Return the (X, Y) coordinate for the center point of the cell that contains the specified text.  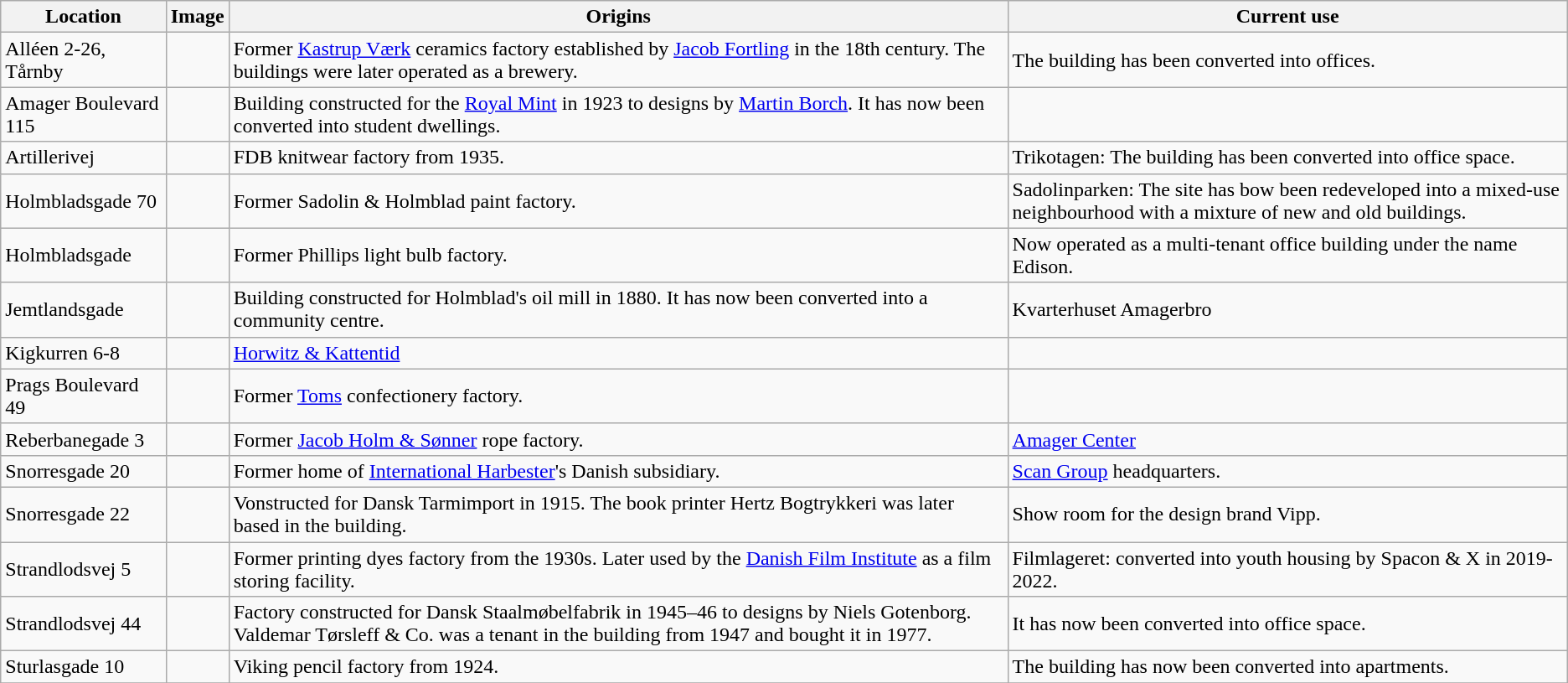
Show room for the design brand Vipp. (1287, 515)
Sturlasgade 10 (84, 667)
Trikotagen: The building has been converted into office space. (1287, 158)
Origins (618, 17)
Former printing dyes factory from the 1930s. Later used by the Danish Film Institute as a film storing facility. (618, 568)
Image (198, 17)
Strandlodsvej 5 (84, 568)
Holmbladsgade (84, 255)
Snorresgade 20 (84, 471)
Amager Center (1287, 439)
Vonstructed for Dansk Tarmimport in 1915. The book printer Hertz Bogtrykkeri was later based in the building. (618, 515)
Current use (1287, 17)
Building constructed for the Royal Mint in 1923 to designs by Martin Borch. It has now been converted into student dwellings. (618, 114)
Amager Boulevard 115 (84, 114)
Holmbladsgade 70 (84, 201)
Former home of International Harbester's Danish subsidiary. (618, 471)
Jemtlandsgade (84, 310)
Viking pencil factory from 1924. (618, 667)
Former Sadolin & Holmblad paint factory. (618, 201)
Reberbanegade 3 (84, 439)
Horwitz & Kattentid (618, 353)
Strandlodsvej 44 (84, 623)
Kigkurren 6-8 (84, 353)
Former Jacob Holm & Sønner rope factory. (618, 439)
Snorresgade 22 (84, 515)
Artillerivej (84, 158)
Scan Group headquarters. (1287, 471)
The building has now been converted into apartments. (1287, 667)
Sadolinparken: The site has bow been redeveloped into a mixed-use neighbourhood with a mixture of new and old buildings. (1287, 201)
Former Kastrup Værk ceramics factory established by Jacob Fortling in the 18th century. The buildings were later operated as a brewery. (618, 60)
Former Toms confectionery factory. (618, 396)
Kvarterhuset Amagerbro (1287, 310)
Filmlageret: converted into youth housing by Spacon & X in 2019-2022. (1287, 568)
Now operated as a multi-tenant office building under the name Edison. (1287, 255)
Location (84, 17)
It has now been converted into office space. (1287, 623)
The building has been converted into offices. (1287, 60)
Former Phillips light bulb factory. (618, 255)
Building constructed for Holmblad's oil mill in 1880. It has now been converted into a community centre. (618, 310)
Alléen 2-26, Tårnby (84, 60)
FDB knitwear factory from 1935. (618, 158)
Prags Boulevard 49 (84, 396)
